Detect which cell encompasses the target text, then output its [x, y] center coordinate. 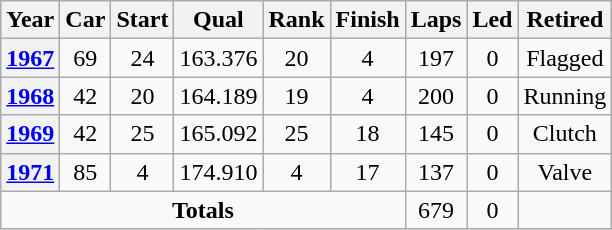
164.189 [218, 96]
145 [436, 134]
200 [436, 96]
Finish [368, 20]
Car [86, 20]
Retired [565, 20]
Qual [218, 20]
174.910 [218, 172]
Valve [565, 172]
1969 [30, 134]
Flagged [565, 58]
24 [142, 58]
18 [368, 134]
17 [368, 172]
137 [436, 172]
1967 [30, 58]
163.376 [218, 58]
165.092 [218, 134]
Running [565, 96]
679 [436, 210]
1971 [30, 172]
Laps [436, 20]
85 [86, 172]
Led [492, 20]
Start [142, 20]
197 [436, 58]
Rank [296, 20]
Year [30, 20]
19 [296, 96]
Clutch [565, 134]
1968 [30, 96]
69 [86, 58]
Totals [203, 210]
